Scan for the cell matching the given text and deliver its (X, Y) coordinate at center. 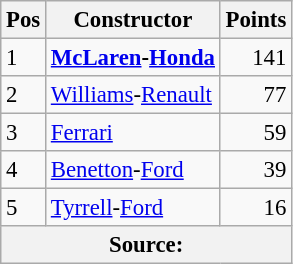
Pos (24, 20)
39 (256, 170)
4 (24, 170)
McLaren-Honda (134, 58)
Points (256, 20)
1 (24, 58)
3 (24, 133)
Source: (146, 245)
Williams-Renault (134, 95)
Constructor (134, 20)
5 (24, 208)
Benetton-Ford (134, 170)
141 (256, 58)
Ferrari (134, 133)
Tyrrell-Ford (134, 208)
16 (256, 208)
77 (256, 95)
59 (256, 133)
2 (24, 95)
